From the cell containing the given text, extract its center point as (x, y) coordinate. 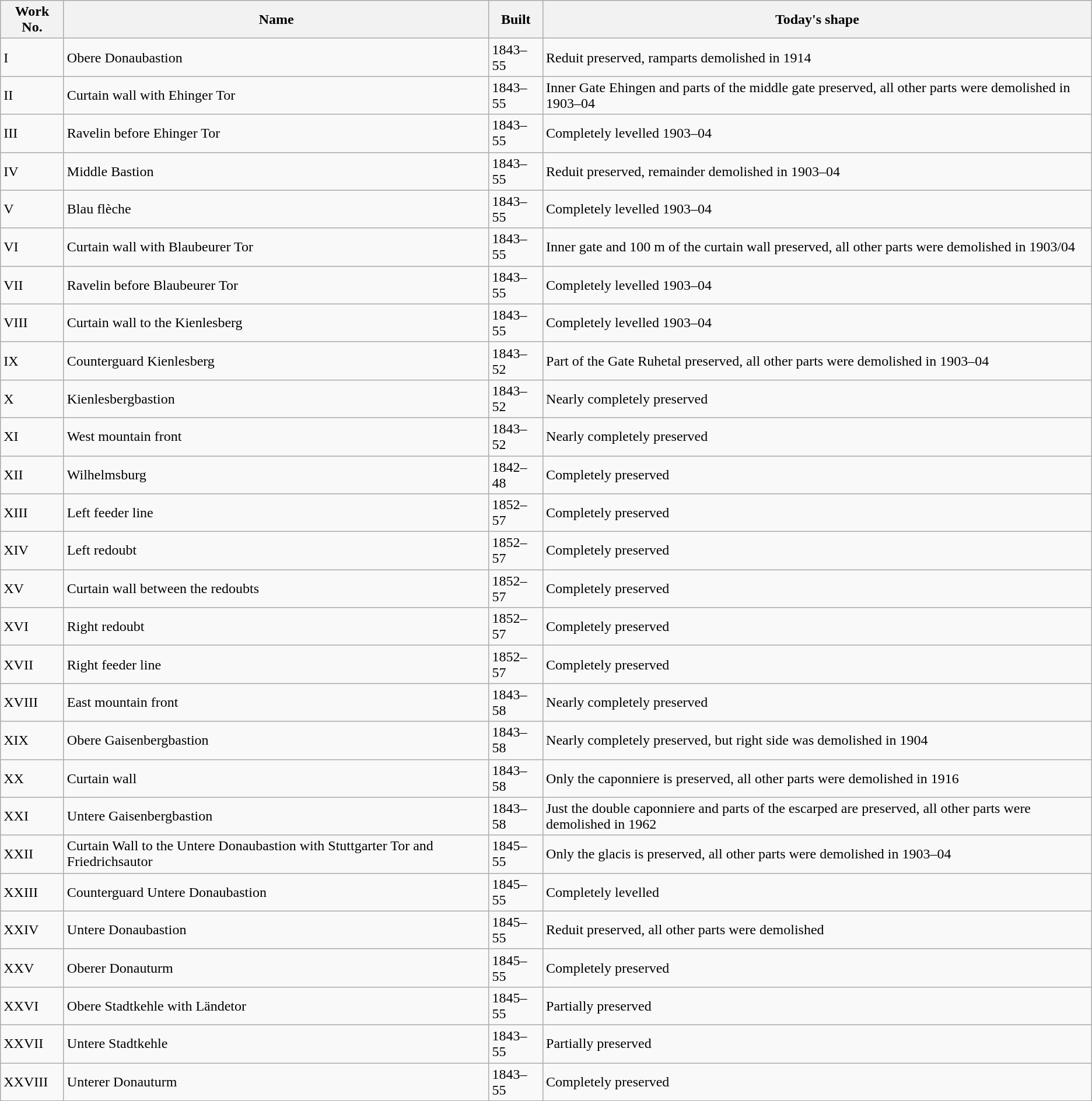
Right redoubt (276, 626)
Blau flèche (276, 209)
XVII (33, 665)
XXIII (33, 892)
IV (33, 171)
XXI (33, 816)
Built (516, 20)
Curtain wall with Ehinger Tor (276, 96)
Untere Gaisenbergbastion (276, 816)
XVI (33, 626)
West mountain front (276, 436)
Counterguard Untere Donaubastion (276, 892)
Inner gate and 100 m of the curtain wall preserved, all other parts were demolished in 1903/04 (818, 247)
Curtain wall to the Kienlesberg (276, 323)
Untere Stadtkehle (276, 1044)
Oberer Donauturm (276, 968)
VII (33, 285)
Only the caponniere is preserved, all other parts were demolished in 1916 (818, 778)
XVIII (33, 702)
Part of the Gate Ruhetal preserved, all other parts were demolished in 1903–04 (818, 360)
Counterguard Kienlesberg (276, 360)
Just the double caponniere and parts of the escarped are preserved, all other parts were demolished in 1962 (818, 816)
Name (276, 20)
Completely levelled (818, 892)
VI (33, 247)
XX (33, 778)
Curtain wall (276, 778)
Curtain wall with Blaubeurer Tor (276, 247)
XXII (33, 854)
XXVII (33, 1044)
Reduit preserved, remainder demolished in 1903–04 (818, 171)
Nearly completely preserved, but right side was demolished in 1904 (818, 741)
XXVI (33, 1005)
Only the glacis is preserved, all other parts were demolished in 1903–04 (818, 854)
XI (33, 436)
XXVIII (33, 1081)
XII (33, 475)
II (33, 96)
Middle Bastion (276, 171)
Left feeder line (276, 513)
Ravelin before Blaubeurer Tor (276, 285)
Reduit preserved, ramparts demolished in 1914 (818, 57)
I (33, 57)
VIII (33, 323)
XXIV (33, 930)
Curtain wall between the redoubts (276, 589)
IX (33, 360)
Untere Donaubastion (276, 930)
Reduit preserved, all other parts were demolished (818, 930)
Right feeder line (276, 665)
Work No. (33, 20)
Inner Gate Ehingen and parts of the middle gate preserved, all other parts were demolished in 1903–04 (818, 96)
East mountain front (276, 702)
Left redoubt (276, 550)
Unterer Donauturm (276, 1081)
Obere Stadtkehle with Ländetor (276, 1005)
Kienlesbergbastion (276, 399)
Today's shape (818, 20)
X (33, 399)
III (33, 133)
XIII (33, 513)
XIX (33, 741)
Curtain Wall to the Untere Donaubastion with Stuttgarter Tor and Friedrichsautor (276, 854)
XIV (33, 550)
Obere Donaubastion (276, 57)
XV (33, 589)
Ravelin before Ehinger Tor (276, 133)
Wilhelmsburg (276, 475)
1842–48 (516, 475)
XXV (33, 968)
V (33, 209)
Obere Gaisenbergbastion (276, 741)
